Scan for the cell matching the given text and deliver its (x, y) coordinate at center. 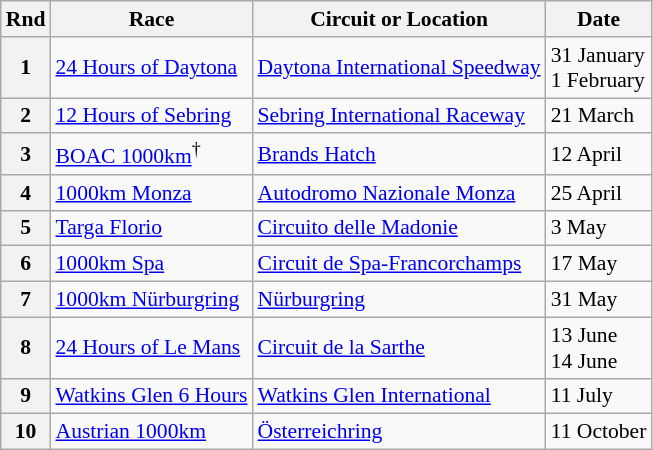
4 (26, 193)
11 July (599, 396)
Watkins Glen 6 Hours (151, 396)
6 (26, 264)
7 (26, 300)
Austrian 1000km (151, 432)
11 October (599, 432)
13 June14 June (599, 348)
24 Hours of Daytona (151, 68)
1000km Monza (151, 193)
Brands Hatch (400, 154)
Autodromo Nazionale Monza (400, 193)
BOAC 1000km† (151, 154)
Circuito delle Madonie (400, 228)
Circuit or Location (400, 19)
12 Hours of Sebring (151, 116)
5 (26, 228)
Targa Florio (151, 228)
Circuit de la Sarthe (400, 348)
31 May (599, 300)
3 May (599, 228)
Nürburgring (400, 300)
12 April (599, 154)
25 April (599, 193)
8 (26, 348)
9 (26, 396)
3 (26, 154)
Circuit de Spa-Francorchamps (400, 264)
17 May (599, 264)
Race (151, 19)
Rnd (26, 19)
21 March (599, 116)
1000km Nürburgring (151, 300)
Sebring International Raceway (400, 116)
31 January1 February (599, 68)
1000km Spa (151, 264)
10 (26, 432)
Daytona International Speedway (400, 68)
1 (26, 68)
Date (599, 19)
Watkins Glen International (400, 396)
Österreichring (400, 432)
2 (26, 116)
24 Hours of Le Mans (151, 348)
